For the text-containing cell, return its midpoint in [x, y] coordinate format. 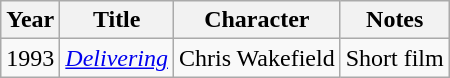
Year [30, 20]
Title [117, 20]
1993 [30, 58]
Notes [394, 20]
Delivering [117, 58]
Character [258, 20]
Chris Wakefield [258, 58]
Short film [394, 58]
